Search for the cell housing the specified text and yield its [X, Y] center coordinate. 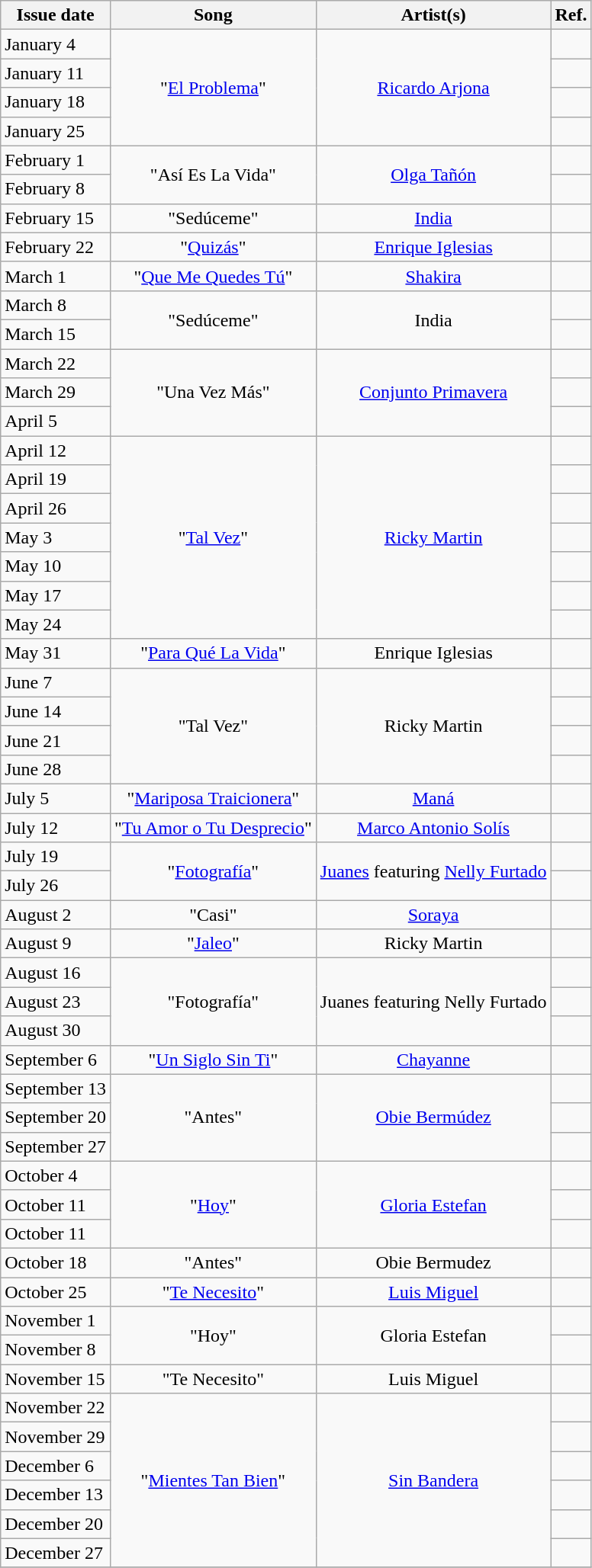
March 1 [56, 276]
September 20 [56, 1117]
Olga Tañón [433, 175]
Shakira [433, 276]
September 27 [56, 1146]
November 1 [56, 1321]
March 22 [56, 364]
June 28 [56, 769]
July 26 [56, 886]
March 8 [56, 305]
December 6 [56, 1466]
February 8 [56, 189]
Soraya [433, 915]
"Mientes Tan Bien" [213, 1480]
"Para Qué La Vida" [213, 653]
February 1 [56, 160]
August 2 [56, 915]
"Que Me Quedes Tú" [213, 276]
October 25 [56, 1292]
July 19 [56, 857]
September 6 [56, 1060]
May 24 [56, 624]
March 29 [56, 393]
March 15 [56, 334]
April 12 [56, 451]
July 5 [56, 798]
Chayanne [433, 1060]
Issue date [56, 15]
August 30 [56, 1031]
Ricardo Arjona [433, 88]
May 31 [56, 653]
"El Problema" [213, 88]
Ref. [571, 15]
"Casi" [213, 915]
Maná [433, 798]
"Jaleo" [213, 944]
January 4 [56, 44]
April 19 [56, 479]
June 7 [56, 682]
October 4 [56, 1175]
August 23 [56, 1002]
November 22 [56, 1408]
January 18 [56, 102]
Obie Bermudez [433, 1262]
June 21 [56, 740]
May 17 [56, 595]
January 25 [56, 131]
April 5 [56, 422]
November 8 [56, 1350]
"Así Es La Vida" [213, 175]
November 29 [56, 1437]
"Quizás" [213, 247]
December 13 [56, 1495]
August 9 [56, 944]
November 15 [56, 1379]
April 26 [56, 508]
"Una Vez Más" [213, 393]
August 16 [56, 973]
Obie Bermúdez [433, 1117]
February 22 [56, 247]
June 14 [56, 711]
Sin Bandera [433, 1480]
"Un Siglo Sin Ti" [213, 1060]
"Tu Amor o Tu Desprecio" [213, 827]
"Mariposa Traicionera" [213, 798]
Artist(s) [433, 15]
December 27 [56, 1553]
Conjunto Primavera [433, 393]
January 11 [56, 73]
February 15 [56, 218]
July 12 [56, 827]
Marco Antonio Solís [433, 827]
May 3 [56, 537]
October 18 [56, 1262]
May 10 [56, 566]
Song [213, 15]
December 20 [56, 1524]
September 13 [56, 1089]
